Detect which cell encompasses the target text, then output its (x, y) center coordinate. 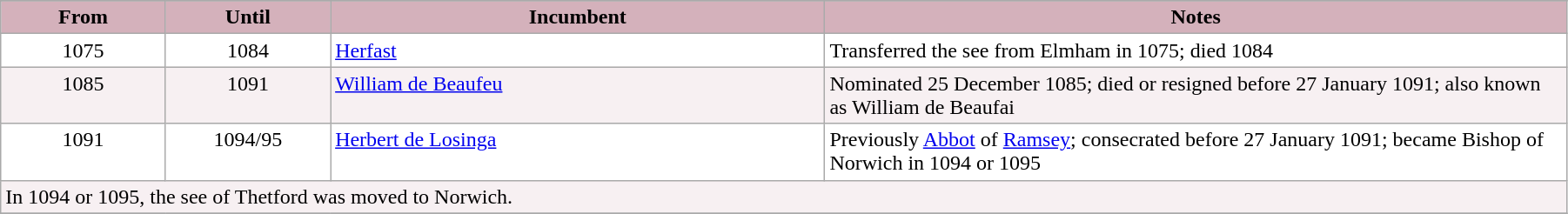
Herfast (578, 50)
William de Beaufeu (578, 96)
Transferred the see from Elmham in 1075; died 1084 (1196, 50)
Nominated 25 December 1085; died or resigned before 27 January 1091; also known as William de Beaufai (1196, 96)
1094/95 (247, 151)
Notes (1196, 17)
1075 (84, 50)
1085 (84, 96)
1084 (247, 50)
From (84, 17)
In 1094 or 1095, the see of Thetford was moved to Norwich. (784, 197)
Previously Abbot of Ramsey; consecrated before 27 January 1091; became Bishop of Norwich in 1094 or 1095 (1196, 151)
Until (247, 17)
Herbert de Losinga (578, 151)
Incumbent (578, 17)
